Detect which cell encompasses the target text, then output its [x, y] center coordinate. 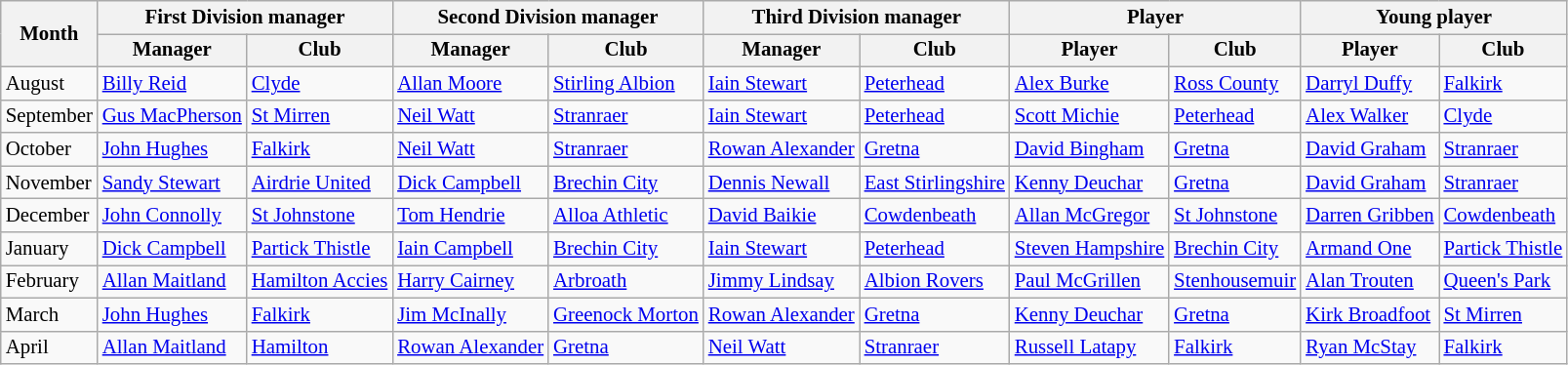
Hamilton Accies [320, 281]
Alex Burke [1089, 83]
Arbroath [626, 281]
Allan Moore [470, 83]
Darren Gribben [1370, 216]
Ryan McStay [1370, 347]
John Connolly [172, 216]
David Baikie [782, 216]
Month [49, 34]
Jimmy Lindsay [782, 281]
First Division manager [245, 18]
Steven Hampshire [1089, 249]
Armand One [1370, 249]
September [49, 116]
Sandy Stewart [172, 182]
Harry Cairney [470, 281]
Third Division manager [857, 18]
Alan Trouten [1370, 281]
Jim McInally [470, 314]
Stirling Albion [626, 83]
August [49, 83]
Kirk Broadfoot [1370, 314]
Paul McGrillen [1089, 281]
November [49, 182]
Greenock Morton [626, 314]
Queen's Park [1504, 281]
East Stirlingshire [935, 182]
David Bingham [1089, 149]
October [49, 149]
Iain Campbell [470, 249]
Hamilton [320, 347]
Russell Latapy [1089, 347]
January [49, 249]
April [49, 347]
Billy Reid [172, 83]
February [49, 281]
Albion Rovers [935, 281]
Scott Michie [1089, 116]
Dennis Newall [782, 182]
March [49, 314]
Alloa Athletic [626, 216]
Darryl Duffy [1370, 83]
Second Division manager [548, 18]
Airdrie United [320, 182]
Tom Hendrie [470, 216]
Young player [1434, 18]
December [49, 216]
Allan McGregor [1089, 216]
Alex Walker [1370, 116]
Stenhousemuir [1235, 281]
Gus MacPherson [172, 116]
Ross County [1235, 83]
